Determine the [X, Y] coordinate at the center of the cell enclosing the given text.  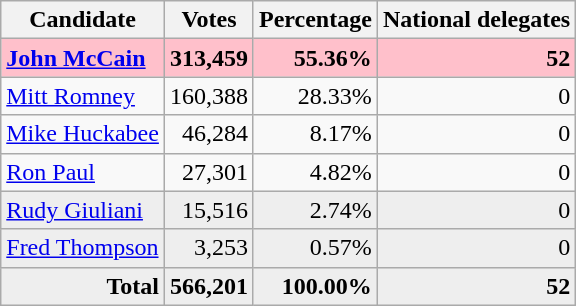
Candidate [83, 20]
313,459 [208, 58]
100.00% [315, 286]
John McCain [83, 58]
27,301 [208, 172]
15,516 [208, 210]
566,201 [208, 286]
3,253 [208, 248]
0.57% [315, 248]
Percentage [315, 20]
Ron Paul [83, 172]
160,388 [208, 96]
Total [83, 286]
Mike Huckabee [83, 134]
4.82% [315, 172]
Rudy Giuliani [83, 210]
28.33% [315, 96]
55.36% [315, 58]
Votes [208, 20]
Mitt Romney [83, 96]
2.74% [315, 210]
8.17% [315, 134]
46,284 [208, 134]
National delegates [476, 20]
Fred Thompson [83, 248]
